Locate the cell with the specified text and output its [x, y] center coordinate. 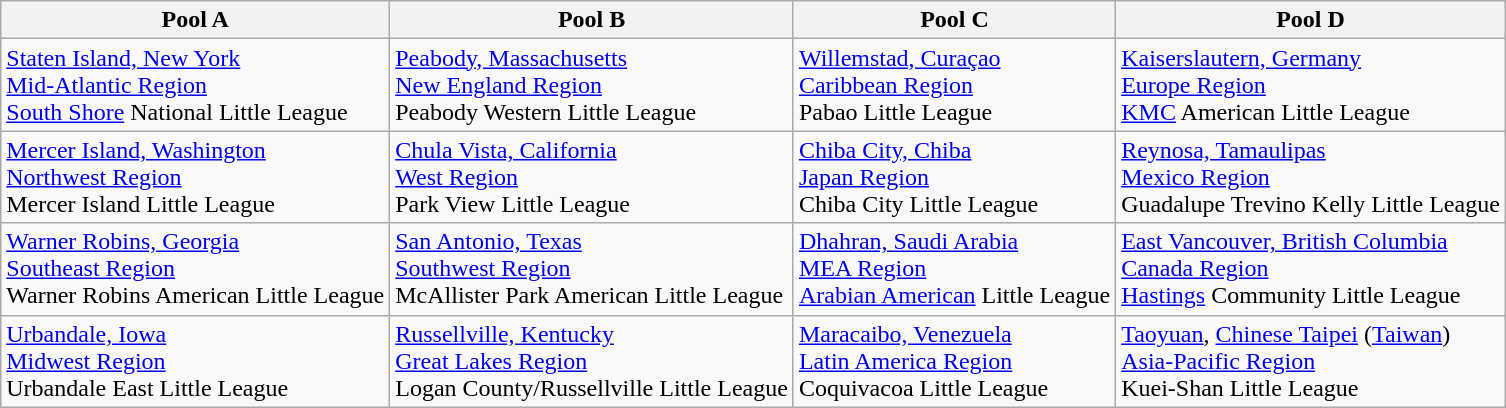
Peabody, MassachusettsNew England Region Peabody Western Little League [592, 85]
Mercer Island, WashingtonNorthwest Region Mercer Island Little League [196, 177]
East Vancouver, British Columbia Canada RegionHastings Community Little League [1311, 269]
Pool D [1311, 20]
Reynosa, Tamaulipas Mexico Region Guadalupe Trevino Kelly Little League [1311, 177]
Pool C [954, 20]
San Antonio, TexasSouthwest Region McAllister Park American Little League [592, 269]
Urbandale, IowaMidwest Region Urbandale East Little League [196, 361]
Chiba City, Chiba Japan Region Chiba City Little League [954, 177]
Staten Island, New YorkMid-Atlantic Region South Shore National Little League [196, 85]
Kaiserslautern, GermanyEurope Region KMC American Little League [1311, 85]
Pool A [196, 20]
Warner Robins, GeorgiaSoutheast Region Warner Robins American Little League [196, 269]
Dhahran, Saudi Arabia MEA Region Arabian American Little League [954, 269]
Willemstad, Curaçao Caribbean Region Pabao Little League [954, 85]
Maracaibo, Venezuela Latin America Region Coquivacoa Little League [954, 361]
Russellville, KentuckyGreat Lakes Region Logan County/Russellville Little League [592, 361]
Chula Vista, CaliforniaWest RegionPark View Little League [592, 177]
Taoyuan, Chinese Taipei (Taiwan)Asia-Pacific Region Kuei-Shan Little League [1311, 361]
Pool B [592, 20]
